Search for the cell housing the specified text and yield its (x, y) center coordinate. 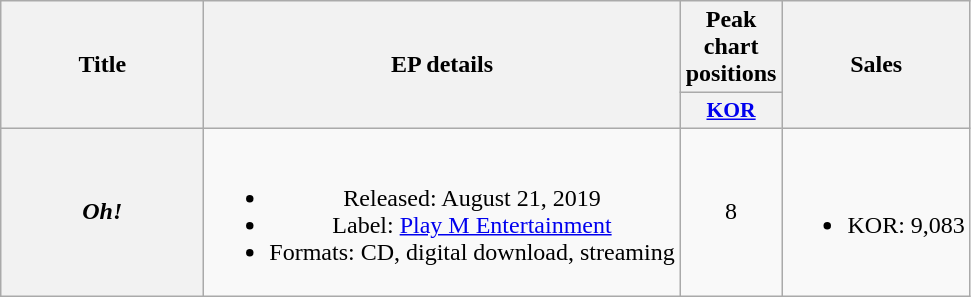
EP details (442, 65)
8 (731, 212)
Sales (876, 65)
Peak chart positions (731, 47)
Oh! (102, 212)
Released: August 21, 2019 Label: Play M EntertainmentFormats: CD, digital download, streaming (442, 212)
Title (102, 65)
KOR (731, 111)
KOR: 9,083 (876, 212)
